Search for the cell housing the specified text and yield its [X, Y] center coordinate. 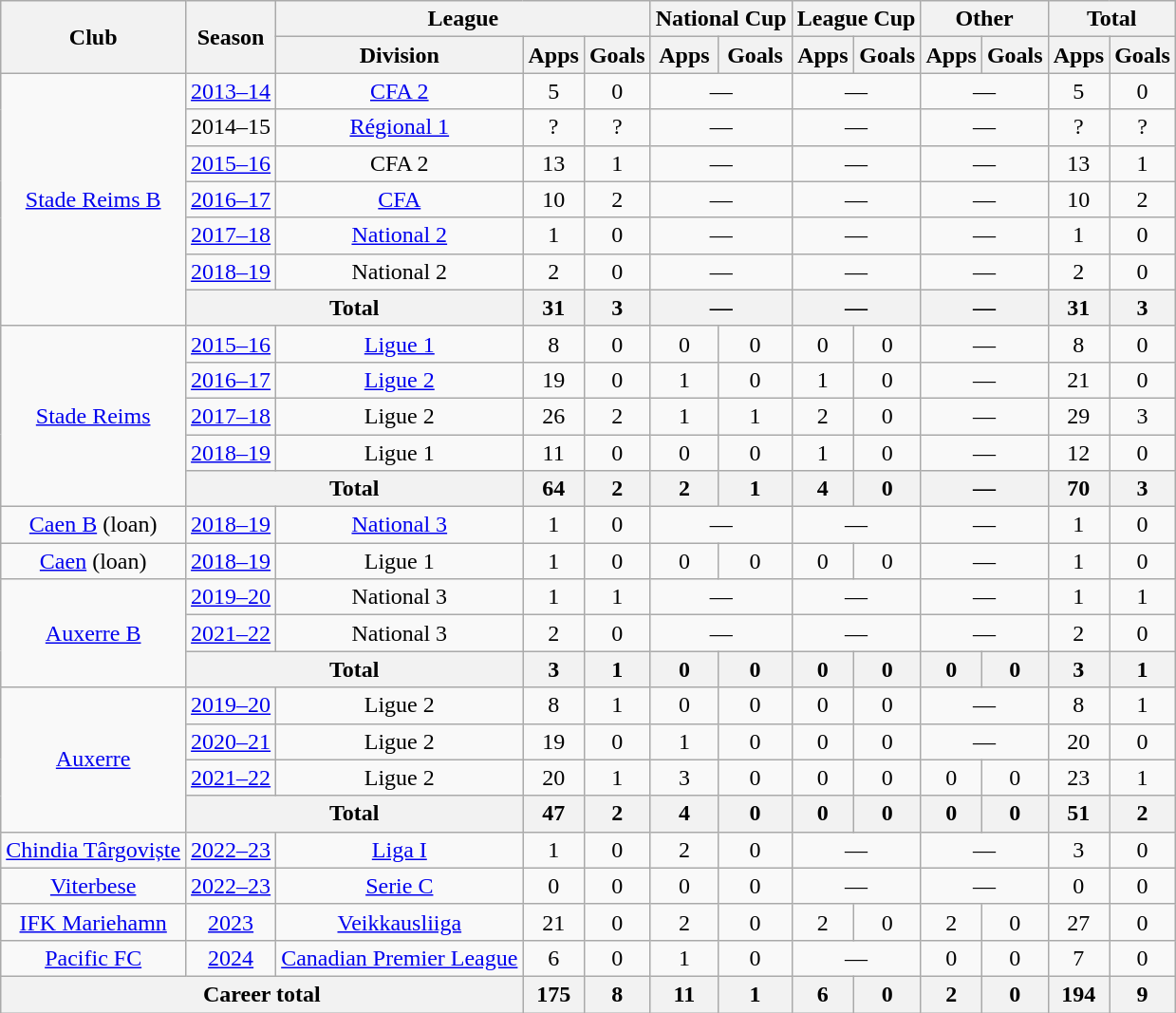
29 [1078, 416]
12 [1078, 453]
51 [1078, 814]
Pacific FC [93, 958]
Other [984, 19]
70 [1078, 489]
National Cup [721, 19]
Division [400, 55]
Club [93, 37]
27 [1078, 922]
2023 [232, 922]
IFK Mariehamn [93, 922]
64 [553, 489]
Régional 1 [400, 127]
CFA [400, 199]
Liga I [400, 850]
2020–21 [232, 741]
Chindia Târgoviște [93, 850]
47 [553, 814]
Veikkausliiga [400, 922]
Auxerre B [93, 633]
Caen B (loan) [93, 525]
2013–14 [232, 91]
26 [553, 416]
Canadian Premier League [400, 958]
Auxerre [93, 760]
League Cup [856, 19]
9 [1143, 994]
Serie C [400, 886]
Stade Reims [93, 416]
Stade Reims B [93, 199]
23 [1078, 778]
League [463, 19]
194 [1078, 994]
175 [553, 994]
2014–15 [232, 127]
Caen (loan) [93, 561]
Season [232, 37]
7 [1078, 958]
2024 [232, 958]
Career total [262, 994]
Viterbese [93, 886]
